Pinpoint the cell where the given text exists, returning its (X, Y) midpoint coordinate. 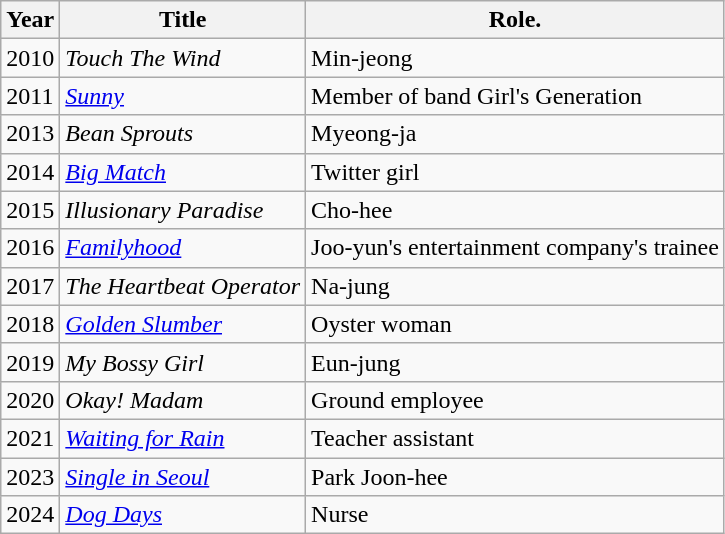
Illusionary Paradise (183, 210)
Title (183, 20)
Year (30, 20)
Park Joon-hee (516, 477)
Touch The Wind (183, 58)
Waiting for Rain (183, 438)
Teacher assistant (516, 438)
Golden Slumber (183, 324)
Member of band Girl's Generation (516, 96)
Nurse (516, 515)
2017 (30, 286)
Familyhood (183, 248)
Eun-jung (516, 362)
Okay! Madam (183, 400)
2024 (30, 515)
2011 (30, 96)
2015 (30, 210)
Na-jung (516, 286)
2010 (30, 58)
2013 (30, 134)
2018 (30, 324)
Bean Sprouts (183, 134)
2016 (30, 248)
My Bossy Girl (183, 362)
2021 (30, 438)
2023 (30, 477)
Joo-yun's entertainment company's trainee (516, 248)
Myeong-ja (516, 134)
Cho-hee (516, 210)
Ground employee (516, 400)
2014 (30, 172)
Twitter girl (516, 172)
Dog Days (183, 515)
Oyster woman (516, 324)
2019 (30, 362)
Sunny (183, 96)
Role. (516, 20)
Big Match (183, 172)
Min-jeong (516, 58)
2020 (30, 400)
Single in Seoul (183, 477)
The Heartbeat Operator (183, 286)
